Scan for the cell matching the given text and deliver its (X, Y) coordinate at center. 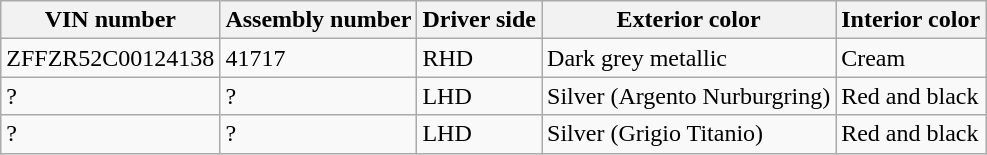
Silver (Argento Nurburgring) (689, 96)
Dark grey metallic (689, 58)
Cream (911, 58)
Exterior color (689, 20)
RHD (480, 58)
Silver (Grigio Titanio) (689, 134)
ZFFZR52C00124138 (110, 58)
41717 (318, 58)
Driver side (480, 20)
Assembly number (318, 20)
Interior color (911, 20)
VIN number (110, 20)
